Scan for the cell matching the given text and deliver its (x, y) coordinate at center. 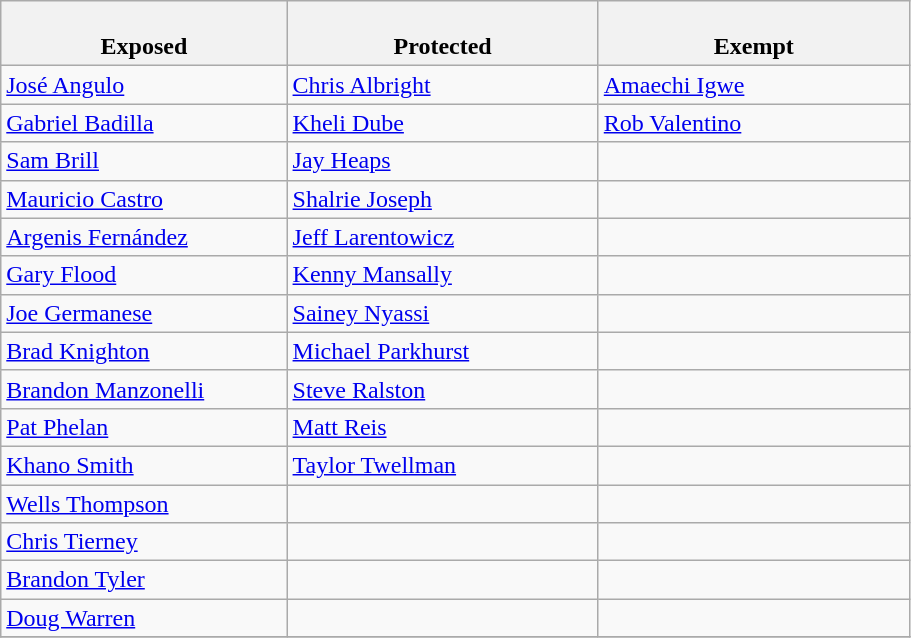
Matt Reis (442, 427)
Jay Heaps (442, 161)
José Angulo (144, 85)
Michael Parkhurst (442, 351)
Brad Knighton (144, 351)
Sainey Nyassi (442, 313)
Exempt (754, 34)
Brandon Tyler (144, 580)
Shalrie Joseph (442, 199)
Rob Valentino (754, 123)
Protected (442, 34)
Joe Germanese (144, 313)
Brandon Manzonelli (144, 389)
Chris Albright (442, 85)
Exposed (144, 34)
Chris Tierney (144, 542)
Doug Warren (144, 618)
Mauricio Castro (144, 199)
Gabriel Badilla (144, 123)
Taylor Twellman (442, 465)
Sam Brill (144, 161)
Wells Thompson (144, 503)
Khano Smith (144, 465)
Amaechi Igwe (754, 85)
Kenny Mansally (442, 275)
Jeff Larentowicz (442, 237)
Pat Phelan (144, 427)
Steve Ralston (442, 389)
Kheli Dube (442, 123)
Argenis Fernández (144, 237)
Gary Flood (144, 275)
